Extract the [X, Y] coordinate from the center of the cell holding the provided text.  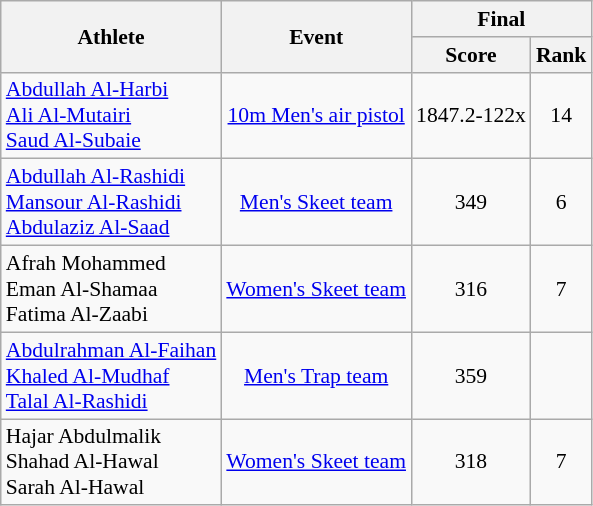
Final [501, 19]
Afrah MohammedEman Al-ShamaaFatima Al-Zaabi [112, 290]
10m Men's air pistol [316, 116]
1847.2-122x [471, 116]
318 [471, 462]
Hajar AbdulmalikShahad Al-HawalSarah Al-Hawal [112, 462]
Rank [562, 55]
316 [471, 290]
14 [562, 116]
Men's Skeet team [316, 202]
359 [471, 376]
Men's Trap team [316, 376]
Athlete [112, 36]
6 [562, 202]
Abdulrahman Al-FaihanKhaled Al-MudhafTalal Al-Rashidi [112, 376]
Abdullah Al-RashidiMansour Al-RashidiAbdulaziz Al-Saad [112, 202]
Score [471, 55]
Abdullah Al-HarbiAli Al-MutairiSaud Al-Subaie [112, 116]
349 [471, 202]
Event [316, 36]
